Determine the (x, y) coordinate at the center of the cell enclosing the given text.  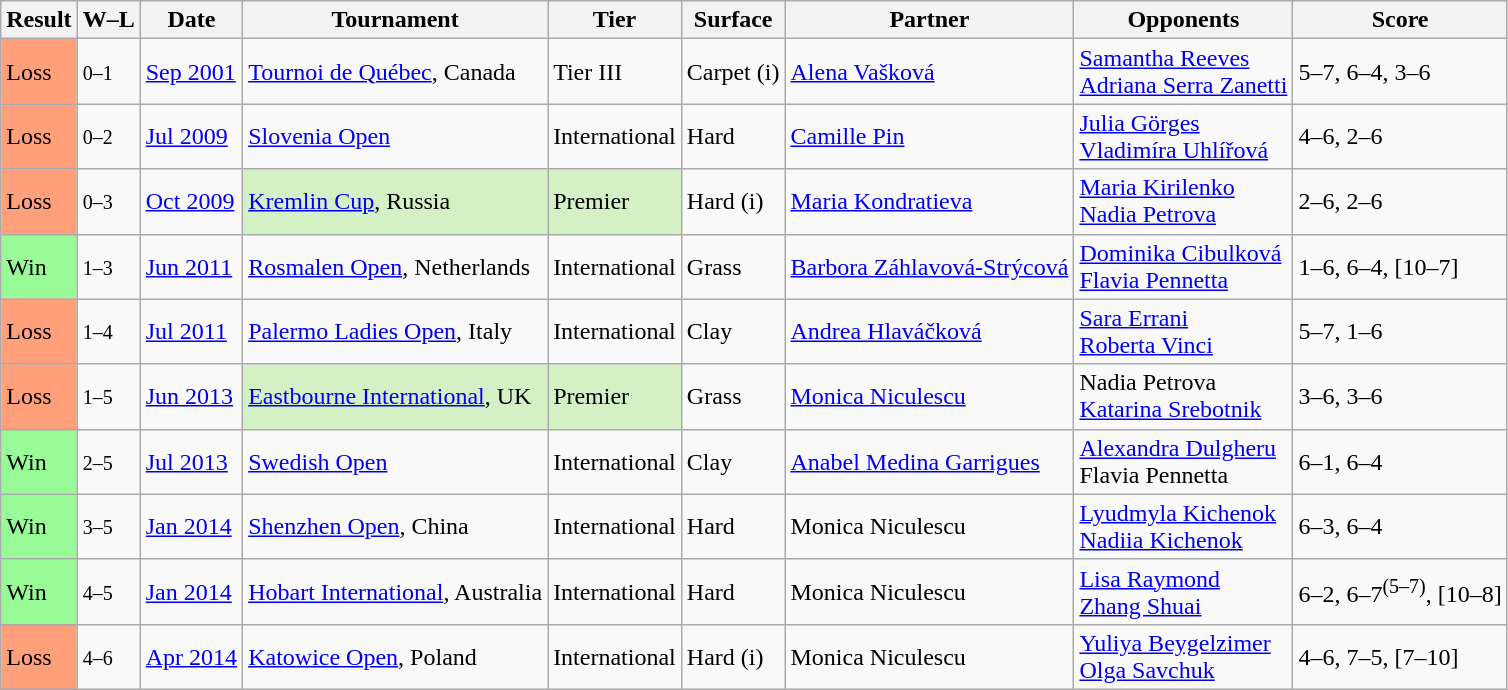
Shenzhen Open, China (396, 526)
Jul 2009 (191, 136)
Lisa Raymond Zhang Shuai (1184, 592)
Surface (733, 20)
Eastbourne International, UK (396, 396)
Dominika Cibulková Flavia Pennetta (1184, 266)
5–7, 1–6 (1400, 332)
Apr 2014 (191, 656)
1–3 (108, 266)
Maria Kirilenko Nadia Petrova (1184, 202)
4–6 (108, 656)
3–5 (108, 526)
6–3, 6–4 (1400, 526)
Tournament (396, 20)
Jun 2011 (191, 266)
Andrea Hlaváčková (930, 332)
6–1, 6–4 (1400, 462)
Samantha Reeves Adriana Serra Zanetti (1184, 72)
Jul 2013 (191, 462)
Result (39, 20)
Carpet (i) (733, 72)
2–5 (108, 462)
4–6, 7–5, [7–10] (1400, 656)
Tournoi de Québec, Canada (396, 72)
1–6, 6–4, [10–7] (1400, 266)
4–5 (108, 592)
1–5 (108, 396)
Alena Vašková (930, 72)
Tier III (615, 72)
3–6, 3–6 (1400, 396)
6–2, 6–7(5–7), [10–8] (1400, 592)
Swedish Open (396, 462)
Kremlin Cup, Russia (396, 202)
Camille Pin (930, 136)
Sara Errani Roberta Vinci (1184, 332)
Lyudmyla Kichenok Nadiia Kichenok (1184, 526)
Nadia Petrova Katarina Srebotnik (1184, 396)
Sep 2001 (191, 72)
0–3 (108, 202)
Maria Kondratieva (930, 202)
Rosmalen Open, Netherlands (396, 266)
Jun 2013 (191, 396)
4–6, 2–6 (1400, 136)
Partner (930, 20)
Anabel Medina Garrigues (930, 462)
5–7, 6–4, 3–6 (1400, 72)
Slovenia Open (396, 136)
Tier (615, 20)
Barbora Záhlavová-Strýcová (930, 266)
0–1 (108, 72)
Katowice Open, Poland (396, 656)
Score (1400, 20)
Alexandra Dulgheru Flavia Pennetta (1184, 462)
2–6, 2–6 (1400, 202)
Jul 2011 (191, 332)
0–2 (108, 136)
Oct 2009 (191, 202)
Yuliya Beygelzimer Olga Savchuk (1184, 656)
Hobart International, Australia (396, 592)
Palermo Ladies Open, Italy (396, 332)
1–4 (108, 332)
Date (191, 20)
Opponents (1184, 20)
W–L (108, 20)
Julia Görges Vladimíra Uhlířová (1184, 136)
